Search for the cell housing the specified text and yield its (X, Y) center coordinate. 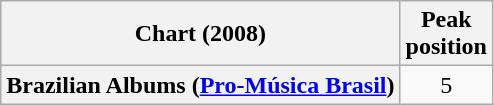
5 (446, 85)
Brazilian Albums (Pro-Música Brasil) (200, 85)
Chart (2008) (200, 34)
Peak position (446, 34)
